Find where the given text appears and provide that cell's center as (X, Y) coordinate. 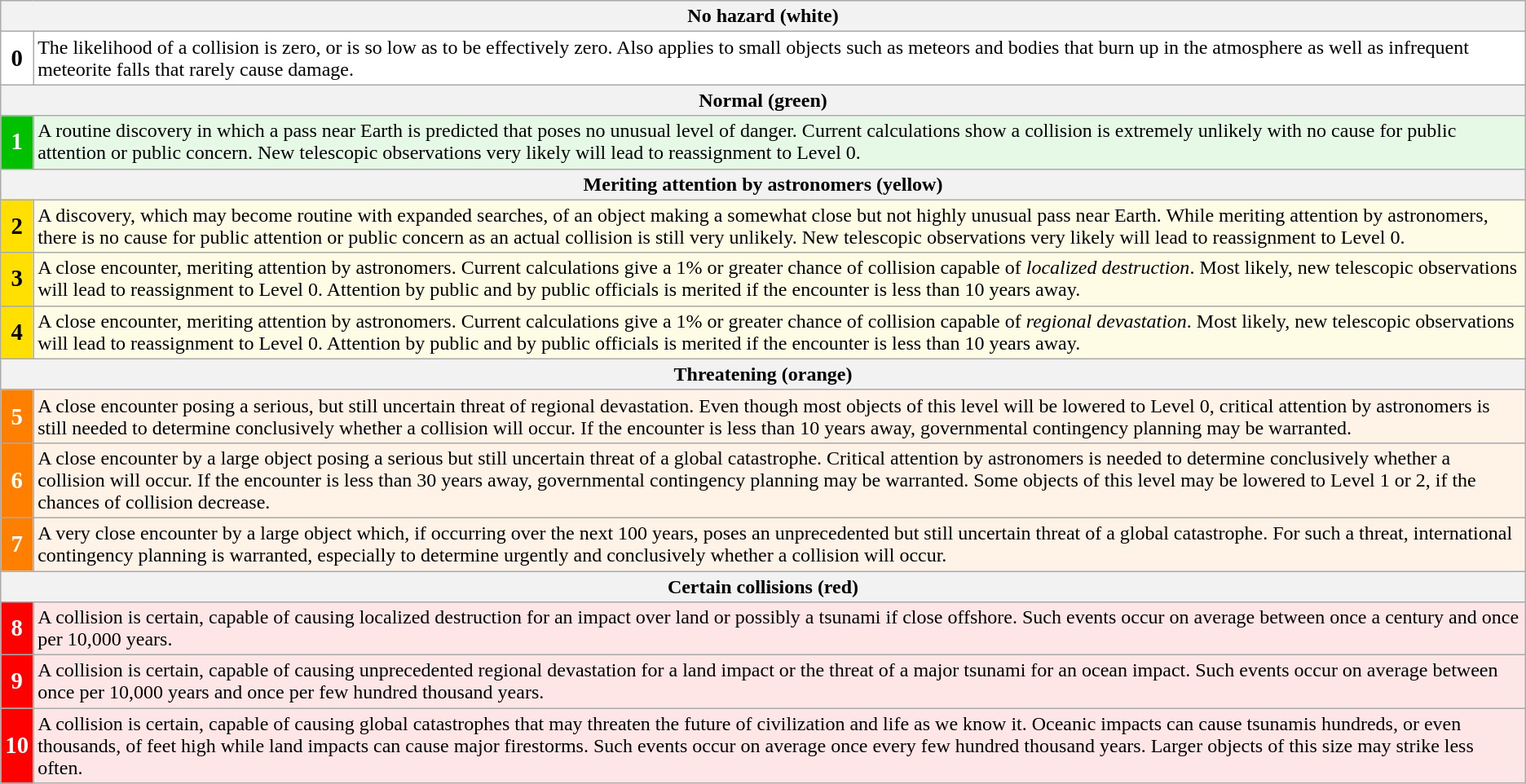
8 (17, 629)
No hazard (white) (763, 16)
6 (17, 480)
3 (17, 279)
10 (17, 746)
Meriting attention by astronomers (yellow) (763, 184)
1 (17, 142)
5 (17, 416)
2 (17, 227)
4 (17, 333)
Normal (green) (763, 100)
Threatening (orange) (763, 374)
7 (17, 544)
9 (17, 681)
Certain collisions (red) (763, 586)
0 (17, 59)
